Locate the cell with the specified text and output its [x, y] center coordinate. 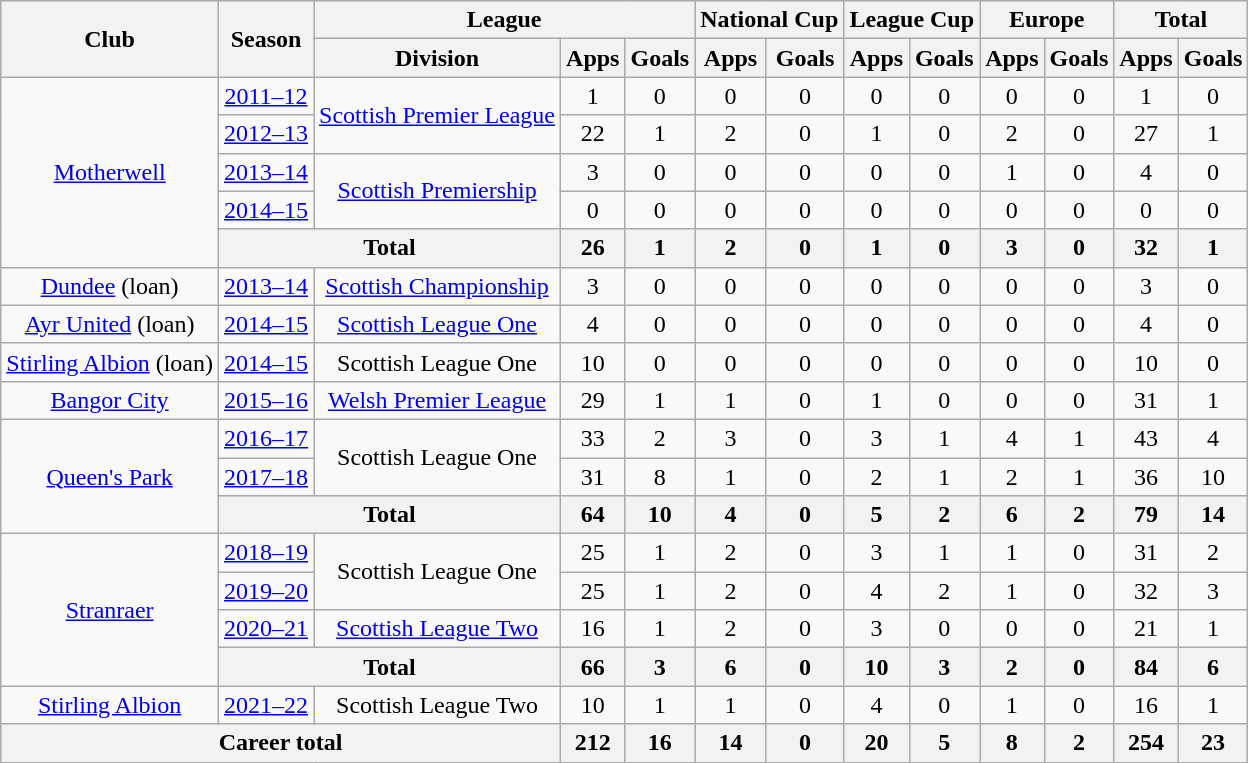
33 [593, 438]
26 [593, 248]
2020–21 [266, 629]
23 [1213, 743]
2016–17 [266, 438]
Career total [281, 743]
212 [593, 743]
2019–20 [266, 591]
2012–13 [266, 134]
29 [593, 400]
254 [1146, 743]
Stirling Albion [110, 705]
43 [1146, 438]
2021–22 [266, 705]
Stranraer [110, 610]
Season [266, 39]
84 [1146, 667]
Europe [1047, 20]
National Cup [770, 20]
Scottish Premier League [438, 115]
Scottish Premiership [438, 191]
66 [593, 667]
Dundee (loan) [110, 286]
Club [110, 39]
Stirling Albion (loan) [110, 362]
Ayr United (loan) [110, 324]
Queen's Park [110, 476]
22 [593, 134]
2017–18 [266, 477]
21 [1146, 629]
League [504, 20]
Welsh Premier League [438, 400]
2015–16 [266, 400]
2011–12 [266, 96]
79 [1146, 515]
20 [876, 743]
League Cup [912, 20]
Division [438, 58]
27 [1146, 134]
Motherwell [110, 172]
Scottish Championship [438, 286]
36 [1146, 477]
2018–19 [266, 553]
64 [593, 515]
Bangor City [110, 400]
